Find where the given text appears and provide that cell's center as [x, y] coordinate. 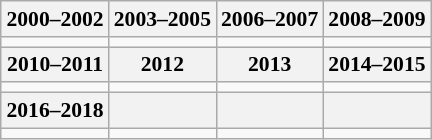
2006–2007 [270, 19]
2013 [270, 65]
2003–2005 [162, 19]
2014–2015 [376, 65]
2010–2011 [54, 65]
2012 [162, 65]
2016–2018 [54, 111]
2000–2002 [54, 19]
2008–2009 [376, 19]
